From the cell containing the given text, extract its center point as (X, Y) coordinate. 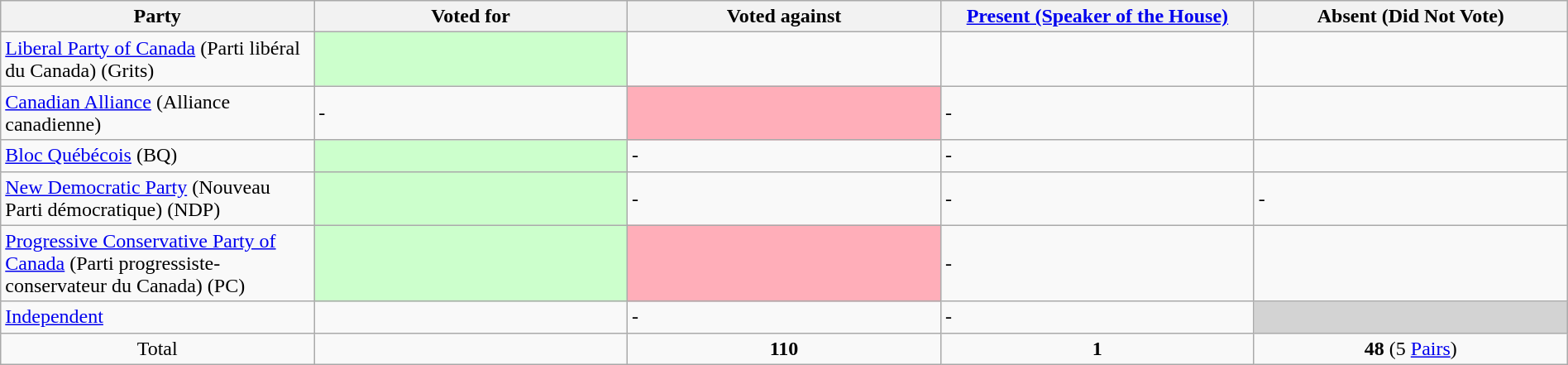
48 (5 Pairs) (1411, 348)
Voted for (471, 17)
Voted against (784, 17)
Independent (157, 317)
Absent (Did Not Vote) (1411, 17)
Canadian Alliance (Alliance canadienne) (157, 113)
110 (784, 348)
Progressive Conservative Party of Canada (Parti progressiste-conservateur du Canada) (PC) (157, 263)
Total (157, 348)
1 (1097, 348)
Liberal Party of Canada (Parti libéral du Canada) (Grits) (157, 60)
Party (157, 17)
New Democratic Party (Nouveau Parti démocratique) (NDP) (157, 199)
Present (Speaker of the House) (1097, 17)
Bloc Québécois (BQ) (157, 156)
